Return the (x, y) coordinate for the center point of the cell that contains the specified text.  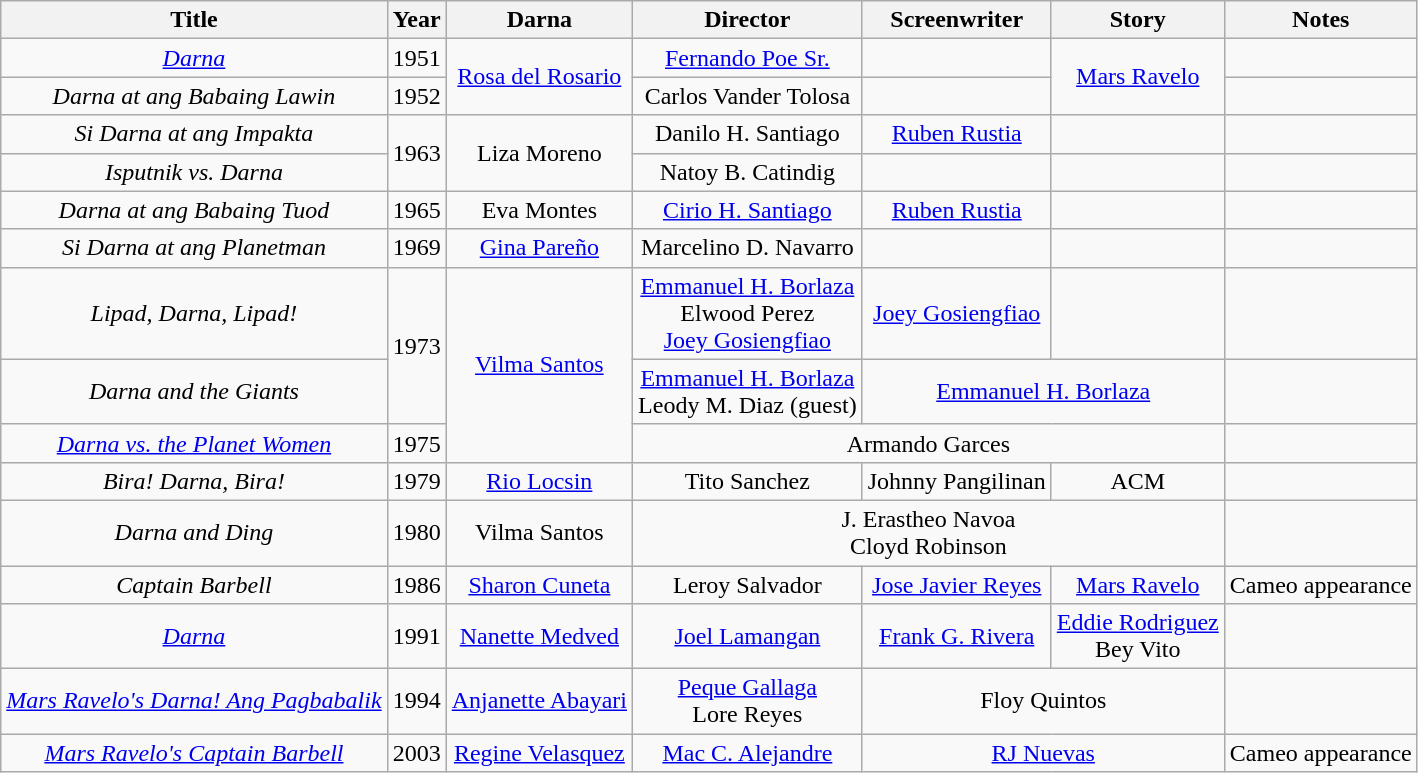
Eva Montes (539, 210)
Si Darna at ang Planetman (194, 248)
Captain Barbell (194, 585)
Gina Pareño (539, 248)
1994 (416, 702)
Emmanuel H. Borlaza (1043, 392)
Marcelino D. Navarro (748, 248)
Carlos Vander Tolosa (748, 96)
Director (748, 20)
1951 (416, 58)
Title (194, 20)
Joel Lamangan (748, 636)
Peque GallagaLore Reyes (748, 702)
Darna and Ding (194, 532)
Frank G. Rivera (956, 636)
Emmanuel H. BorlazaLeody M. Diaz (guest) (748, 392)
1979 (416, 481)
1963 (416, 153)
Mars Ravelo's Darna! Ang Pagbabalik (194, 702)
Cirio H. Santiago (748, 210)
Si Darna at ang Impakta (194, 134)
Mac C. Alejandre (748, 753)
Leroy Salvador (748, 585)
Tito Sanchez (748, 481)
Isputnik vs. Darna (194, 172)
2003 (416, 753)
Anjanette Abayari (539, 702)
Jose Javier Reyes (956, 585)
1969 (416, 248)
Rio Locsin (539, 481)
Joey Gosiengfiao (956, 313)
J. Erastheo NavoaCloyd Robinson (929, 532)
Eddie RodriguezBey Vito (1138, 636)
Darna vs. the Planet Women (194, 443)
Darna and the Giants (194, 392)
Natoy B. Catindig (748, 172)
Darna at ang Babaing Lawin (194, 96)
Darna at ang Babaing Tuod (194, 210)
Story (1138, 20)
1973 (416, 346)
Johnny Pangilinan (956, 481)
1952 (416, 96)
Regine Velasquez (539, 753)
Nanette Medved (539, 636)
Danilo H. Santiago (748, 134)
1991 (416, 636)
Lipad, Darna, Lipad! (194, 313)
ACM (1138, 481)
Notes (1320, 20)
1975 (416, 443)
Mars Ravelo's Captain Barbell (194, 753)
Fernando Poe Sr. (748, 58)
Liza Moreno (539, 153)
Sharon Cuneta (539, 585)
1965 (416, 210)
Rosa del Rosario (539, 77)
1986 (416, 585)
RJ Nuevas (1043, 753)
Bira! Darna, Bira! (194, 481)
1980 (416, 532)
Floy Quintos (1043, 702)
Armando Garces (929, 443)
Year (416, 20)
Emmanuel H. BorlazaElwood PerezJoey Gosiengfiao (748, 313)
Screenwriter (956, 20)
